Find where the given text appears and provide that cell's center as (x, y) coordinate. 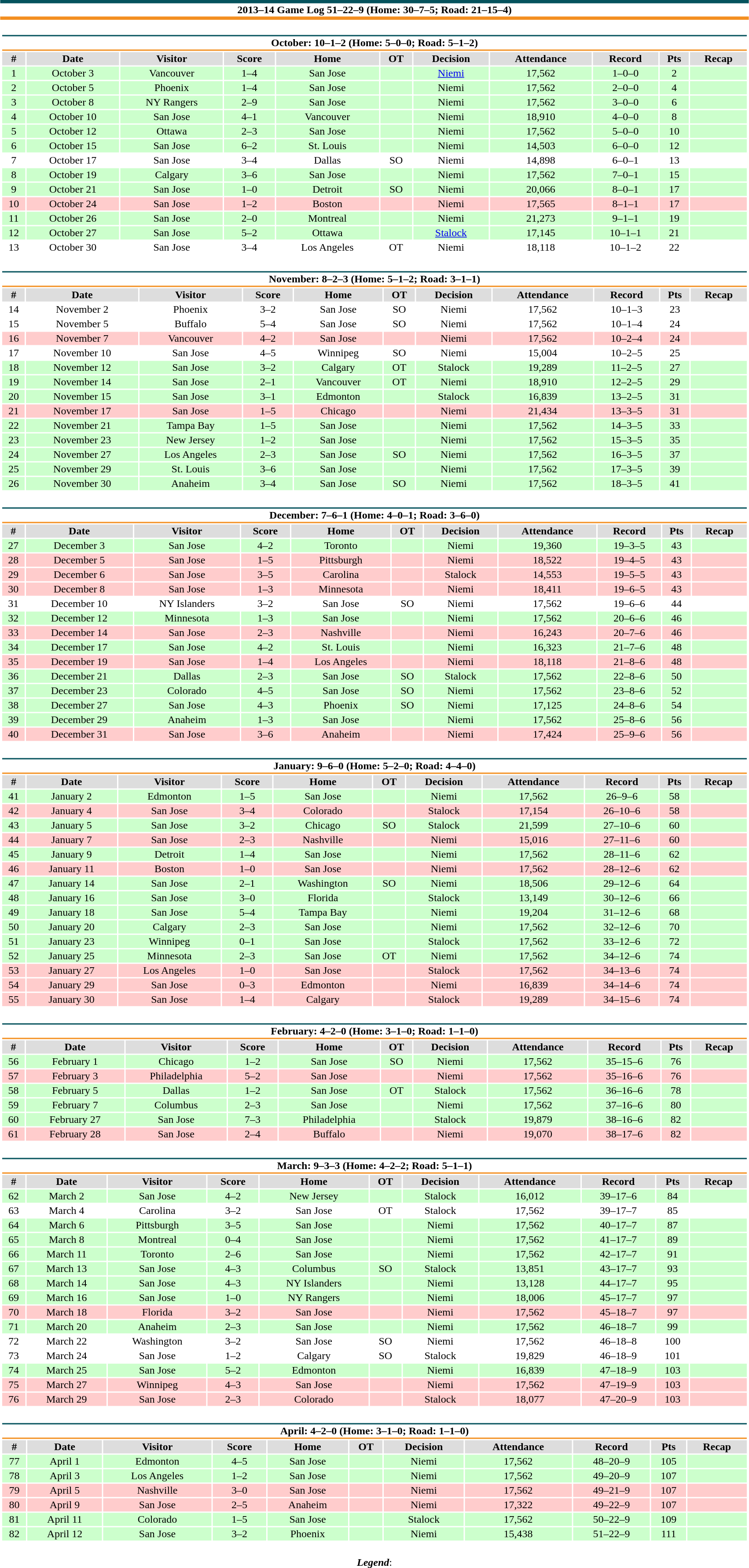
March: 9–3–3 (Home: 4–2–2; Road: 5–1–1) (374, 1166)
51 (14, 942)
45 (14, 855)
December 14 (79, 633)
December 27 (79, 705)
January 29 (71, 985)
February: 4–2–0 (Home: 3–1–0; Road: 1–1–0) (374, 1031)
March 25 (67, 1370)
20,066 (541, 190)
48–20–9 (612, 1462)
28 (13, 560)
March 22 (67, 1341)
22–8–6 (629, 676)
April 3 (65, 1476)
2–4 (253, 1134)
9–1–1 (626, 219)
December 3 (79, 546)
14,503 (541, 146)
0–3 (247, 985)
October 15 (73, 146)
7–3 (253, 1119)
10–1–3 (627, 309)
December 21 (79, 676)
21–7–6 (629, 647)
January 11 (71, 869)
November 2 (82, 309)
20–6–6 (629, 618)
November 30 (82, 483)
35–15–6 (624, 1061)
13,851 (530, 1269)
40–17–7 (618, 1225)
95 (672, 1283)
16 (13, 338)
3–1 (268, 396)
November 12 (82, 367)
16,243 (547, 633)
17,322 (518, 1505)
January 7 (71, 840)
April 1 (65, 1462)
77 (14, 1462)
10–2–4 (627, 338)
March 2 (67, 1196)
91 (672, 1254)
21,273 (541, 219)
49–21–9 (612, 1491)
March 29 (67, 1399)
November 15 (82, 396)
19–6–6 (629, 604)
4–1 (249, 117)
15,016 (533, 840)
49 (14, 913)
0–1 (247, 942)
30–12–6 (622, 898)
January 23 (71, 942)
99 (672, 1327)
17,154 (533, 811)
December 8 (79, 589)
84 (672, 1196)
26 (13, 483)
34 (13, 647)
October 8 (73, 102)
November 7 (82, 338)
10–2–5 (627, 353)
October 17 (73, 161)
18,077 (530, 1399)
13–2–5 (627, 396)
87 (672, 1225)
3–0–0 (626, 102)
December 6 (79, 575)
4–0–0 (626, 117)
17,125 (547, 705)
53 (14, 971)
8–0–1 (626, 190)
18,506 (533, 884)
29–12–6 (622, 884)
42 (14, 811)
19–6–5 (629, 589)
March 27 (67, 1385)
October 26 (73, 219)
18–3–5 (627, 483)
February 1 (75, 1061)
March 24 (67, 1356)
January 5 (71, 826)
14,553 (547, 575)
April 12 (65, 1534)
32 (13, 618)
47–18–9 (618, 1370)
25–8–6 (629, 720)
December: 7–6–1 (Home: 4–0–1; Road: 3–6–0) (374, 515)
October 12 (73, 132)
9 (14, 190)
November 21 (82, 425)
14–3–5 (627, 425)
34–14–6 (622, 985)
November 10 (82, 353)
March 18 (67, 1312)
6–2 (249, 146)
April 5 (65, 1491)
March 16 (67, 1298)
April 11 (65, 1520)
November 29 (82, 469)
34–12–6 (622, 956)
February 3 (75, 1076)
19,829 (530, 1356)
18,522 (547, 560)
36 (13, 676)
March 14 (67, 1283)
67 (14, 1269)
19–3–5 (629, 546)
19–4–5 (629, 560)
October 24 (73, 204)
February 7 (75, 1105)
38 (13, 705)
26–9–6 (622, 797)
18 (13, 367)
21–8–6 (629, 662)
31–12–6 (622, 913)
November 23 (82, 440)
23–8–6 (629, 691)
2–0–0 (626, 88)
40 (13, 734)
17,424 (547, 734)
January 4 (71, 811)
January 25 (71, 956)
37–16–6 (624, 1105)
15,004 (543, 353)
January 18 (71, 913)
5 (14, 132)
20–7–6 (629, 633)
10–1–4 (627, 324)
30 (13, 589)
42–17–7 (618, 1254)
45–18–7 (618, 1312)
March 11 (67, 1254)
32–12–6 (622, 927)
October 19 (73, 175)
March 6 (67, 1225)
21,599 (533, 826)
46–18–9 (618, 1356)
51–22–9 (612, 1534)
December 12 (79, 618)
21,434 (543, 411)
February 27 (75, 1119)
105 (669, 1462)
December 31 (79, 734)
16,012 (530, 1196)
85 (672, 1211)
24–8–6 (629, 705)
October 5 (73, 88)
109 (669, 1520)
0–4 (233, 1240)
October 21 (73, 190)
20 (13, 396)
38–16–6 (624, 1119)
11 (14, 219)
46–18–7 (618, 1327)
50–22–9 (612, 1520)
January 16 (71, 898)
73 (14, 1356)
13–3–5 (627, 411)
March 20 (67, 1327)
5–0–0 (626, 132)
45–17–7 (618, 1298)
71 (14, 1327)
55 (14, 1000)
January 14 (71, 884)
13,128 (530, 1283)
26–10–6 (622, 811)
December 17 (79, 647)
January 20 (71, 927)
69 (14, 1298)
2–6 (233, 1254)
6–0–0 (626, 146)
18,006 (530, 1298)
3 (14, 102)
75 (14, 1385)
January 2 (71, 797)
34–15–6 (622, 1000)
36–16–6 (624, 1090)
17,565 (541, 204)
February 5 (75, 1090)
November 14 (82, 382)
19,070 (538, 1134)
January 27 (71, 971)
14 (13, 309)
January 30 (71, 1000)
January: 9–6–0 (Home: 5–2–0; Road: 4–4–0) (374, 766)
8–1–1 (626, 204)
28–11–6 (622, 855)
28–12–6 (622, 869)
19,204 (533, 913)
65 (14, 1240)
38–17–6 (624, 1134)
April: 4–2–0 (Home: 3–1–0; Road: 1–1–0) (374, 1431)
89 (672, 1240)
44–17–7 (618, 1283)
41–17–7 (618, 1240)
27–10–6 (622, 826)
16–3–5 (627, 454)
December 10 (79, 604)
101 (672, 1356)
April 9 (65, 1505)
35–16–6 (624, 1076)
47–20–9 (618, 1399)
47–19–9 (618, 1385)
October: 10–1–2 (Home: 5–0–0; Road: 5–1–2) (374, 43)
2–0 (249, 219)
December 29 (79, 720)
39–17–7 (618, 1211)
March 8 (67, 1240)
6–0–1 (626, 161)
33–12–6 (622, 942)
March 4 (67, 1211)
63 (14, 1211)
February 28 (75, 1134)
November 17 (82, 411)
27–11–6 (622, 840)
11–2–5 (627, 367)
March 13 (67, 1269)
December 23 (79, 691)
1–0–0 (626, 73)
47 (14, 884)
October 30 (73, 248)
19,360 (547, 546)
October 27 (73, 233)
17,145 (541, 233)
79 (14, 1491)
14,898 (541, 161)
43–17–7 (618, 1269)
January 9 (71, 855)
49–20–9 (612, 1476)
81 (14, 1520)
2–9 (249, 102)
16,323 (547, 647)
93 (672, 1269)
15–3–5 (627, 440)
December 19 (79, 662)
19–5–5 (629, 575)
25–9–6 (629, 734)
10–1–2 (626, 248)
7 (14, 161)
November: 8–2–3 (Home: 5–1–2; Road: 3–1–1) (374, 279)
November 27 (82, 454)
November 5 (82, 324)
December 5 (79, 560)
19,879 (538, 1119)
1 (14, 73)
100 (672, 1341)
18,411 (547, 589)
49–22–9 (612, 1505)
October 10 (73, 117)
39–17–6 (618, 1196)
17–3–5 (627, 469)
2013–14 Game Log 51–22–9 (Home: 30–7–5; Road: 21–15–4) (374, 10)
59 (13, 1105)
111 (669, 1534)
2–5 (239, 1505)
34–13–6 (622, 971)
October 3 (73, 73)
46–18–8 (618, 1341)
7–0–1 (626, 175)
57 (13, 1076)
10–1–1 (626, 233)
15,438 (518, 1534)
61 (13, 1134)
13,149 (533, 898)
12–2–5 (627, 382)
